Capture the cell that displays the provided text and extract its (X, Y) central coordinate. 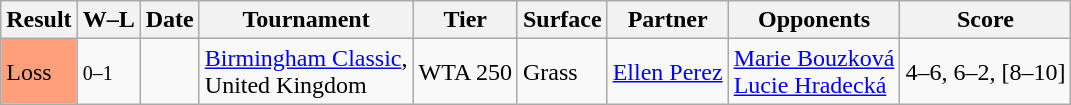
Date (170, 20)
Opponents (814, 20)
Surface (562, 20)
Tier (465, 20)
4–6, 6–2, [8–10] (986, 72)
Ellen Perez (668, 72)
Score (986, 20)
W–L (108, 20)
Result (39, 20)
WTA 250 (465, 72)
Loss (39, 72)
0–1 (108, 72)
Partner (668, 20)
Grass (562, 72)
Birmingham Classic, United Kingdom (306, 72)
Marie Bouzková Lucie Hradecká (814, 72)
Tournament (306, 20)
